Determine the [x, y] coordinate at the center of the cell enclosing the given text.  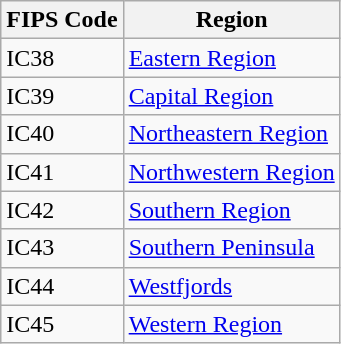
IC44 [62, 286]
IC45 [62, 324]
Westfjords [232, 286]
Western Region [232, 324]
Southern Region [232, 210]
Capital Region [232, 96]
Southern Peninsula [232, 248]
IC38 [62, 58]
Eastern Region [232, 58]
FIPS Code [62, 20]
IC42 [62, 210]
Northwestern Region [232, 172]
IC41 [62, 172]
Region [232, 20]
IC39 [62, 96]
Northeastern Region [232, 134]
IC43 [62, 248]
IC40 [62, 134]
